Output the [x, y] coordinate of the center of the cell containing the given text.  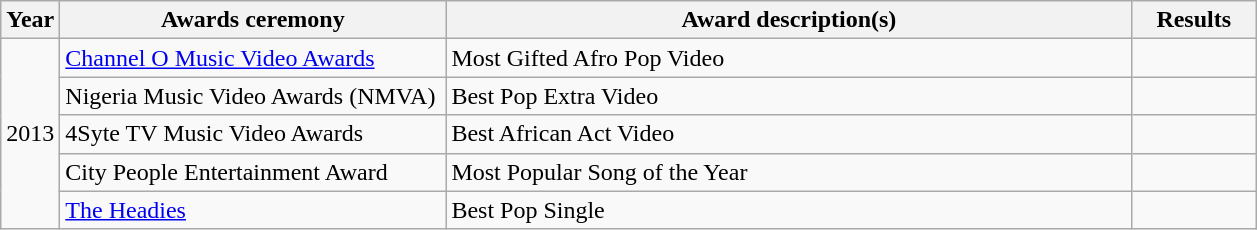
Most Gifted Afro Pop Video [789, 58]
Year [30, 20]
Awards ceremony [253, 20]
City People Entertainment Award [253, 172]
2013 [30, 134]
The Headies [253, 210]
Best Pop Extra Video [789, 96]
Best Pop Single [789, 210]
4Syte TV Music Video Awards [253, 134]
Award description(s) [789, 20]
Results [1194, 20]
Most Popular Song of the Year [789, 172]
Nigeria Music Video Awards (NMVA) [253, 96]
Channel O Music Video Awards [253, 58]
Best African Act Video [789, 134]
